Search for the cell housing the specified text and yield its [X, Y] center coordinate. 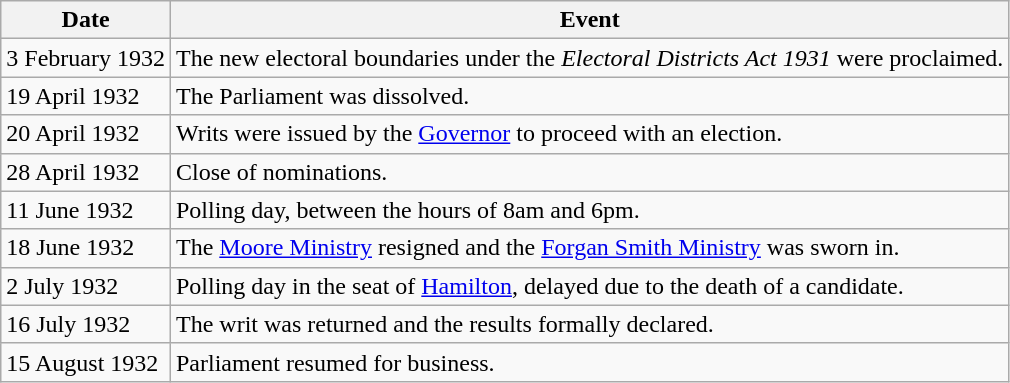
Close of nominations. [589, 172]
2 July 1932 [86, 286]
Polling day, between the hours of 8am and 6pm. [589, 210]
Event [589, 20]
28 April 1932 [86, 172]
19 April 1932 [86, 96]
Polling day in the seat of Hamilton, delayed due to the death of a candidate. [589, 286]
The Moore Ministry resigned and the Forgan Smith Ministry was sworn in. [589, 248]
The new electoral boundaries under the Electoral Districts Act 1931 were proclaimed. [589, 58]
Parliament resumed for business. [589, 362]
20 April 1932 [86, 134]
15 August 1932 [86, 362]
11 June 1932 [86, 210]
The writ was returned and the results formally declared. [589, 324]
Writs were issued by the Governor to proceed with an election. [589, 134]
Date [86, 20]
16 July 1932 [86, 324]
18 June 1932 [86, 248]
The Parliament was dissolved. [589, 96]
3 February 1932 [86, 58]
